Find where the given text appears and provide that cell's center as [x, y] coordinate. 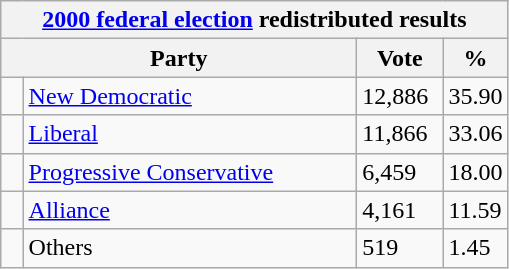
New Democratic [190, 96]
Party [179, 58]
33.06 [476, 134]
Liberal [190, 134]
2000 federal election redistributed results [254, 20]
1.45 [476, 248]
Alliance [190, 210]
35.90 [476, 96]
18.00 [476, 172]
Vote [400, 58]
12,886 [400, 96]
% [476, 58]
11.59 [476, 210]
6,459 [400, 172]
Others [190, 248]
4,161 [400, 210]
519 [400, 248]
Progressive Conservative [190, 172]
11,866 [400, 134]
